For the text-containing cell, return its midpoint in [X, Y] coordinate format. 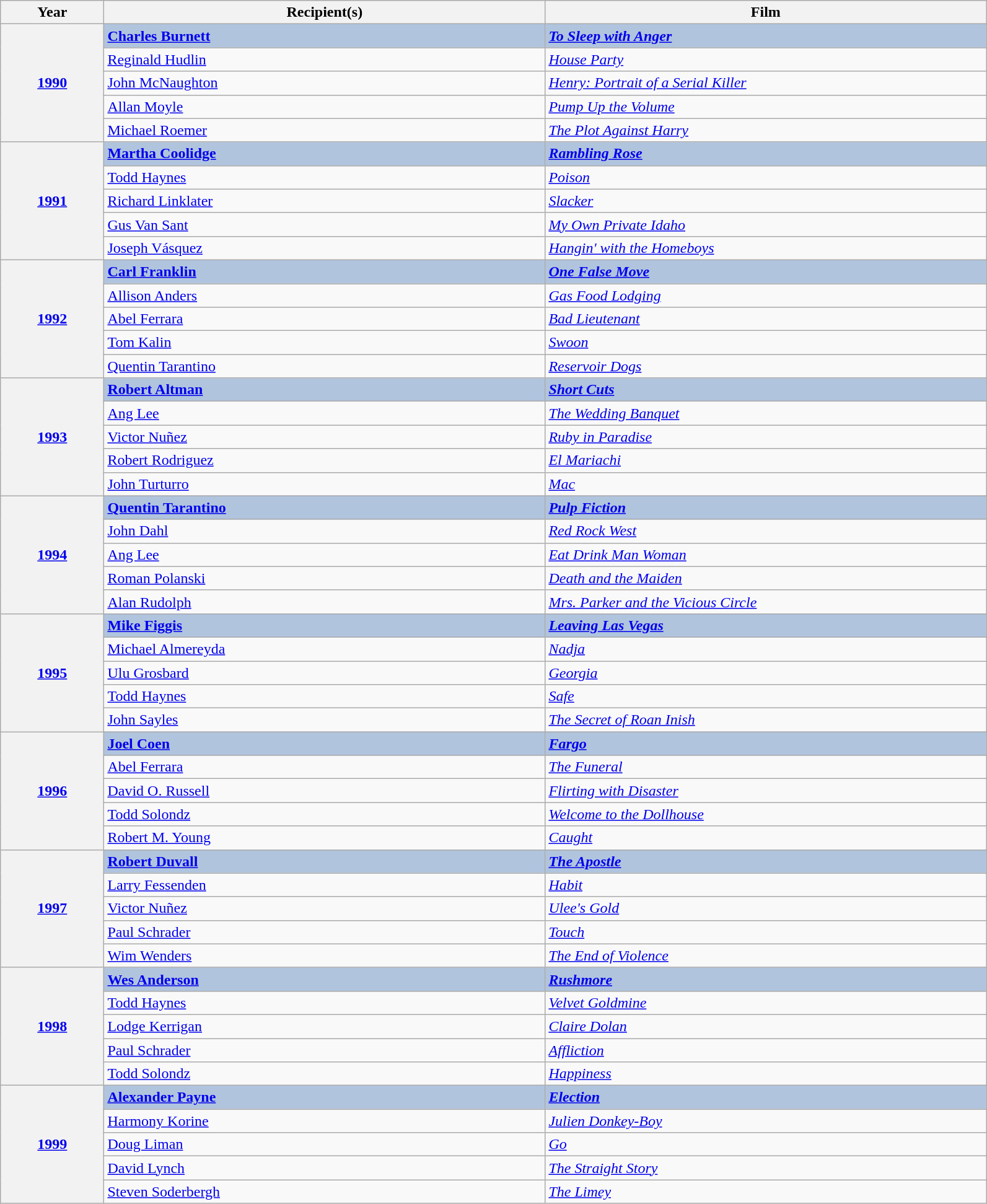
1994 [52, 555]
1990 [52, 83]
Ruby in Paradise [766, 437]
Bad Lieutenant [766, 319]
1991 [52, 201]
The Limey [766, 1192]
1993 [52, 437]
The Secret of Roan Inish [766, 720]
1992 [52, 319]
David Lynch [325, 1168]
1998 [52, 1026]
Go [766, 1145]
Swoon [766, 343]
John Turturro [325, 484]
Mike Figgis [325, 625]
Recipient(s) [325, 12]
The Straight Story [766, 1168]
Joel Coen [325, 744]
Mrs. Parker and the Vicious Circle [766, 602]
Ulee's Gold [766, 908]
Slacker [766, 201]
Election [766, 1097]
John Sayles [325, 720]
Michael Almereyda [325, 649]
1996 [52, 791]
Robert M. Young [325, 838]
1995 [52, 672]
One False Move [766, 271]
To Sleep with Anger [766, 36]
Mac [766, 484]
Robert Duvall [325, 861]
Allison Anders [325, 296]
Fargo [766, 744]
Happiness [766, 1074]
Martha Coolidge [325, 154]
Lodge Kerrigan [325, 1026]
Doug Liman [325, 1145]
Pump Up the Volume [766, 107]
The Wedding Banquet [766, 413]
The Plot Against Harry [766, 130]
Henry: Portrait of a Serial Killer [766, 83]
Wes Anderson [325, 979]
Alan Rudolph [325, 602]
Tom Kalin [325, 343]
Rambling Rose [766, 154]
1999 [52, 1145]
Flirting with Disaster [766, 791]
Georgia [766, 672]
Alexander Payne [325, 1097]
Hangin' with the Homeboys [766, 248]
My Own Private Idaho [766, 224]
Larry Fessenden [325, 885]
Ulu Grosbard [325, 672]
Wim Wenders [325, 956]
Michael Roemer [325, 130]
Safe [766, 696]
Year [52, 12]
1997 [52, 908]
Gus Van Sant [325, 224]
Film [766, 12]
Rushmore [766, 979]
Pulp Fiction [766, 508]
Velvet Goldmine [766, 1003]
Reservoir Dogs [766, 366]
Julien Donkey-Boy [766, 1121]
Habit [766, 885]
The End of Violence [766, 956]
Charles Burnett [325, 36]
Harmony Korine [325, 1121]
Welcome to the Dollhouse [766, 814]
Short Cuts [766, 390]
Death and the Maiden [766, 578]
Roman Polanski [325, 578]
Touch [766, 932]
Affliction [766, 1050]
John McNaughton [325, 83]
Claire Dolan [766, 1026]
Eat Drink Man Woman [766, 555]
Poison [766, 177]
Steven Soderbergh [325, 1192]
Red Rock West [766, 531]
Leaving Las Vegas [766, 625]
Carl Franklin [325, 271]
Nadja [766, 649]
Allan Moyle [325, 107]
El Mariachi [766, 460]
Joseph Vásquez [325, 248]
Richard Linklater [325, 201]
David O. Russell [325, 791]
The Funeral [766, 767]
Reginald Hudlin [325, 59]
The Apostle [766, 861]
House Party [766, 59]
Caught [766, 838]
John Dahl [325, 531]
Robert Rodriguez [325, 460]
Robert Altman [325, 390]
Gas Food Lodging [766, 296]
